Search for the cell housing the specified text and yield its [X, Y] center coordinate. 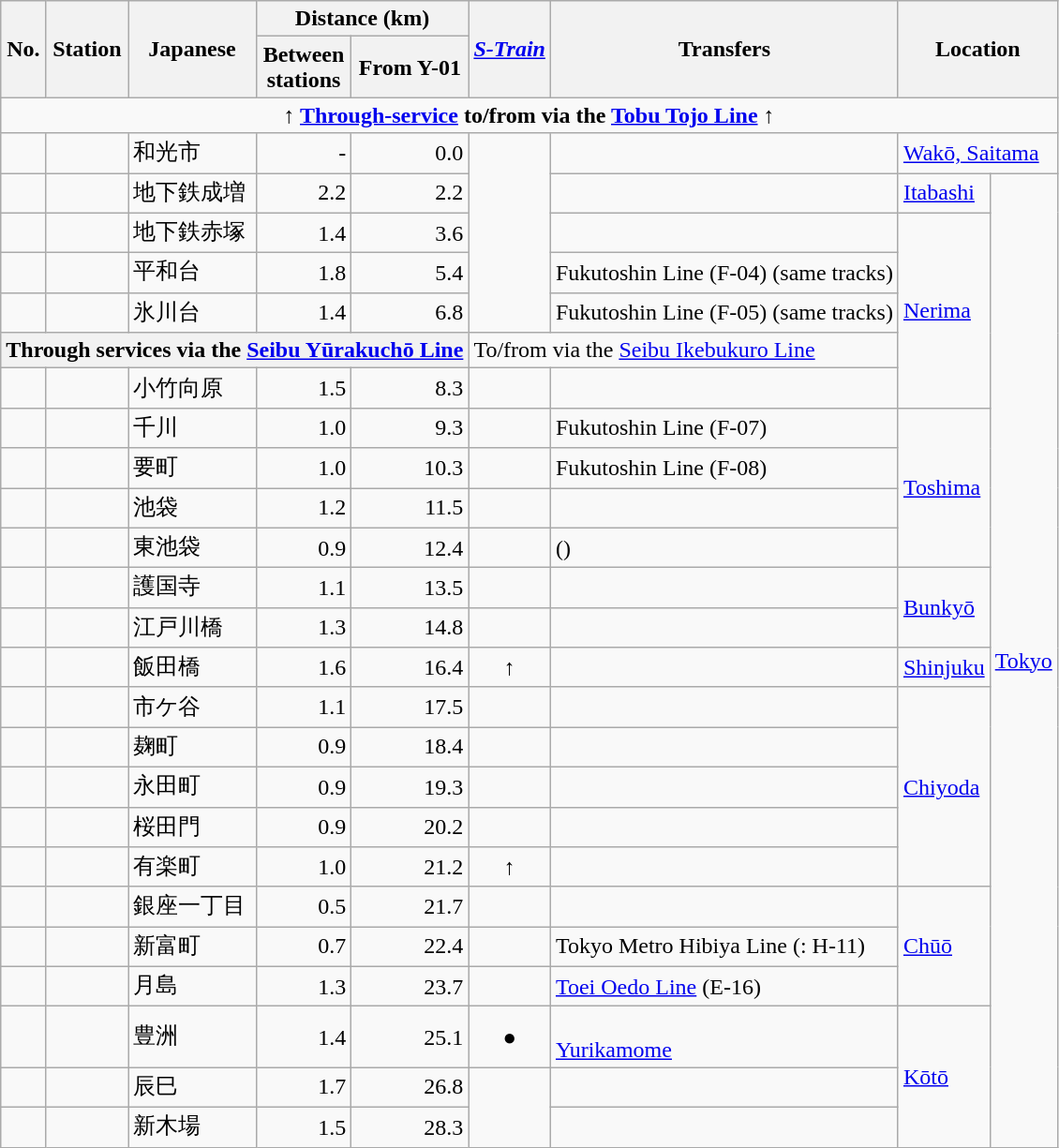
池袋 [192, 508]
地下鉄成増 [192, 193]
1.8 [304, 274]
Yurikamome [723, 1036]
21.2 [410, 868]
Japanese [192, 49]
- [304, 154]
0.5 [304, 907]
Fukutoshin Line (F-08) [723, 469]
1.6 [304, 667]
千川 [192, 427]
新木場 [192, 1126]
小竹向原 [192, 388]
8.3 [410, 388]
12.4 [410, 547]
21.7 [410, 907]
護国寺 [192, 589]
地下鉄赤塚 [192, 232]
23.7 [410, 986]
Fukutoshin Line (F-07) [723, 427]
3.6 [410, 232]
桜田門 [192, 827]
和光市 [192, 154]
Betweenstations [304, 67]
28.3 [410, 1126]
月島 [192, 986]
0.7 [304, 947]
氷川台 [192, 313]
Shinjuku [944, 667]
Transfers [723, 49]
麹町 [192, 748]
5.4 [410, 274]
() [723, 547]
要町 [192, 469]
Fukutoshin Line (F-04) (same tracks) [723, 274]
14.8 [410, 628]
永田町 [192, 787]
Tokyo [1023, 660]
Nerima [944, 310]
辰巳 [192, 1087]
17.5 [410, 707]
19.3 [410, 787]
10.3 [410, 469]
Through services via the Seibu Yūrakuchō Line [234, 350]
26.8 [410, 1087]
↑ Through-service to/from via the Tobu Tojo Line ↑ [529, 115]
江戸川橋 [192, 628]
豊洲 [192, 1036]
25.1 [410, 1036]
Tokyo Metro Hibiya Line (: H-11) [723, 947]
平和台 [192, 274]
6.8 [410, 313]
0.0 [410, 154]
9.3 [410, 427]
1.7 [304, 1087]
20.2 [410, 827]
13.5 [410, 589]
Itabashi [944, 193]
11.5 [410, 508]
16.4 [410, 667]
Chūō [944, 947]
S-Train [510, 49]
Bunkyō [944, 607]
Toei Oedo Line (E-16) [723, 986]
飯田橋 [192, 667]
To/from via the Seibu Ikebukuro Line [684, 350]
Kōtō [944, 1077]
22.4 [410, 947]
18.4 [410, 748]
銀座一丁目 [192, 907]
新富町 [192, 947]
Toshima [944, 487]
1.2 [304, 508]
市ケ谷 [192, 707]
Location [977, 49]
Chiyoda [944, 787]
From Y-01 [410, 67]
Distance (km) [362, 19]
No. [23, 49]
Station [87, 49]
● [510, 1036]
Fukutoshin Line (F-05) (same tracks) [723, 313]
東池袋 [192, 547]
有楽町 [192, 868]
Wakō, Saitama [977, 154]
